Locate the cell with the specified text and output its [x, y] center coordinate. 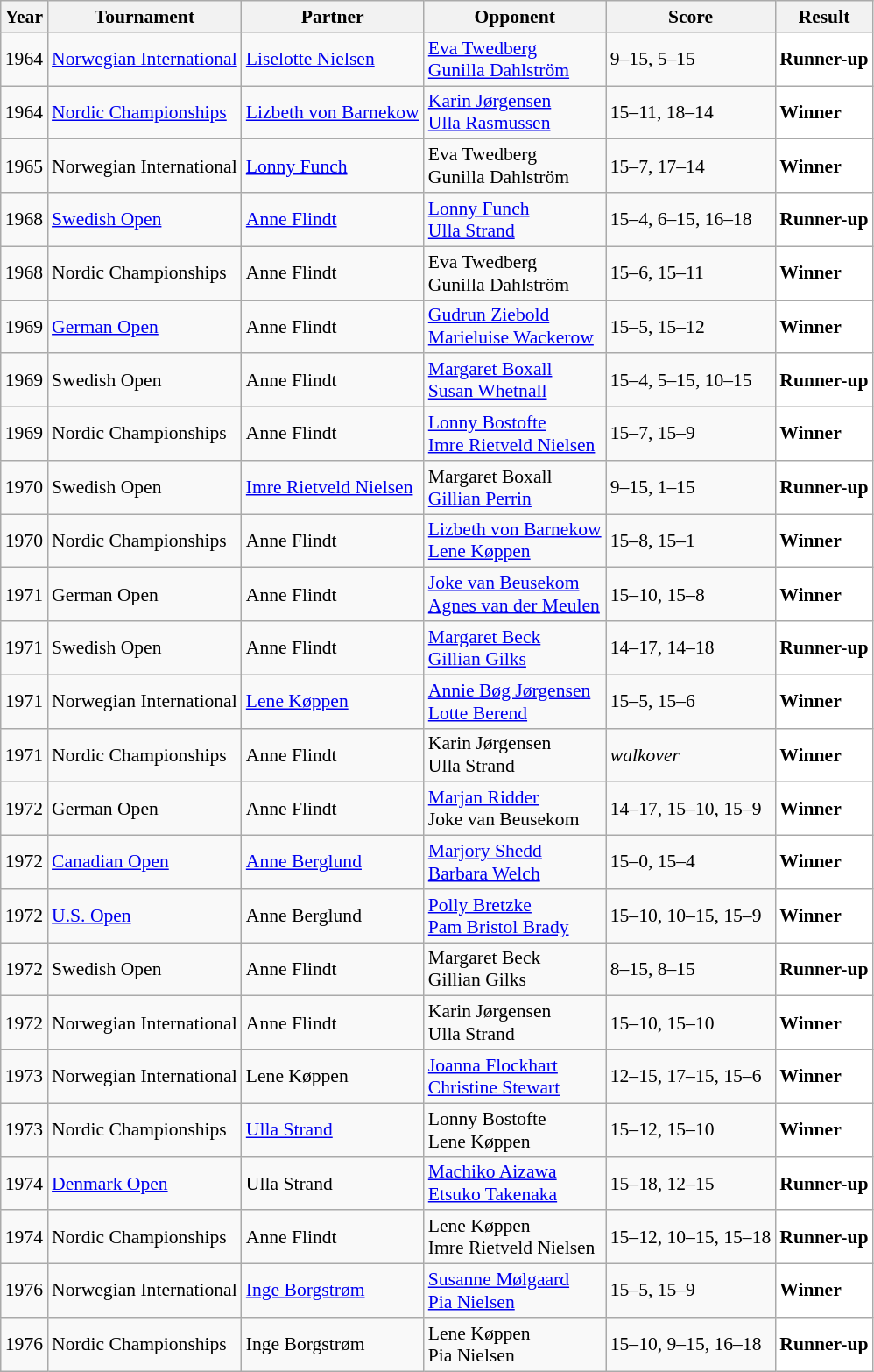
9–15, 5–15 [691, 60]
Opponent [515, 17]
12–15, 17–15, 15–6 [691, 1076]
15–10, 9–15, 16–18 [691, 1344]
15–12, 15–10 [691, 1130]
Susanne Mølgaard Pia Nielsen [515, 1291]
Annie Bøg Jørgensen Lotte Berend [515, 701]
15–5, 15–9 [691, 1291]
15–12, 10–15, 15–18 [691, 1237]
15–8, 15–1 [691, 541]
15–4, 6–15, 16–18 [691, 219]
Machiko Aizawa Etsuko Takenaka [515, 1183]
Lizbeth von Barnekow [333, 112]
14–17, 14–18 [691, 648]
15–11, 18–14 [691, 112]
15–0, 15–4 [691, 862]
15–10, 10–15, 15–9 [691, 916]
15–5, 15–12 [691, 326]
15–18, 12–15 [691, 1183]
Liselotte Nielsen [333, 60]
U.S. Open [144, 916]
Lonny Bostofte Lene Køppen [515, 1130]
Margaret Boxall Susan Whetnall [515, 380]
Result [823, 17]
9–15, 1–15 [691, 487]
8–15, 8–15 [691, 969]
Lonny Funch Ulla Strand [515, 219]
Margaret Boxall Gillian Perrin [515, 487]
15–7, 17–14 [691, 166]
Lonny Funch [333, 166]
Lene Køppen Imre Rietveld Nielsen [515, 1237]
15–7, 15–9 [691, 435]
Denmark Open [144, 1183]
Lizbeth von Barnekow Lene Køppen [515, 541]
Partner [333, 17]
15–6, 15–11 [691, 273]
Score [691, 17]
Tournament [144, 17]
Lene Køppen Pia Nielsen [515, 1344]
14–17, 15–10, 15–9 [691, 810]
Karin Jørgensen Ulla Rasmussen [515, 112]
Polly Bretzke Pam Bristol Brady [515, 916]
Gudrun Ziebold Marieluise Wackerow [515, 326]
Marjan Ridder Joke van Beusekom [515, 810]
walkover [691, 755]
15–4, 5–15, 10–15 [691, 380]
Lonny Bostofte Imre Rietveld Nielsen [515, 435]
Marjory Shedd Barbara Welch [515, 862]
Joke van Beusekom Agnes van der Meulen [515, 594]
Joanna Flockhart Christine Stewart [515, 1076]
15–10, 15–8 [691, 594]
Imre Rietveld Nielsen [333, 487]
15–5, 15–6 [691, 701]
Year [25, 17]
15–10, 15–10 [691, 1023]
Canadian Open [144, 862]
1965 [25, 166]
